From the cell containing the given text, extract its center point as (X, Y) coordinate. 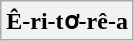
Ê-ri-tơ-rê-a (68, 21)
